Identify which cell holds the provided text, then report its (x, y) central coordinate. 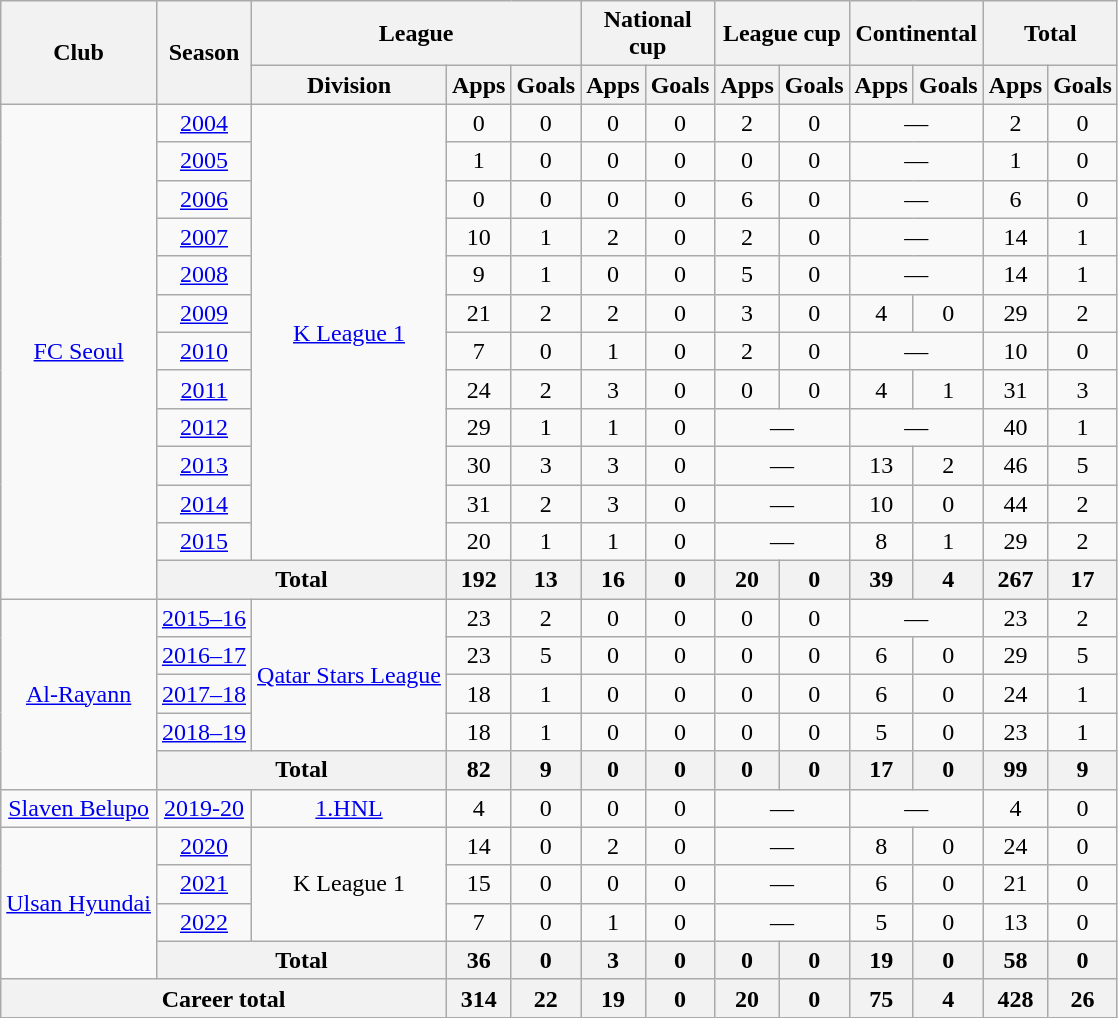
2021 (204, 884)
314 (479, 998)
2013 (204, 465)
Season (204, 52)
2008 (204, 275)
26 (1083, 998)
Slaven Belupo (79, 808)
2012 (204, 427)
2004 (204, 123)
2020 (204, 846)
2011 (204, 389)
2007 (204, 237)
267 (1015, 580)
82 (479, 770)
2016–17 (204, 656)
39 (881, 580)
2018–19 (204, 732)
National cup (648, 34)
Continental (916, 34)
2019-20 (204, 808)
2022 (204, 922)
FC Seoul (79, 352)
Division (350, 85)
75 (881, 998)
2006 (204, 199)
58 (1015, 960)
40 (1015, 427)
Club (79, 52)
1.HNL (350, 808)
15 (479, 884)
44 (1015, 503)
Ulsan Hyundai (79, 903)
League (416, 34)
2014 (204, 503)
2005 (204, 161)
99 (1015, 770)
428 (1015, 998)
League cup (782, 34)
192 (479, 580)
Career total (224, 998)
2015–16 (204, 618)
2017–18 (204, 694)
30 (479, 465)
2015 (204, 542)
36 (479, 960)
2010 (204, 351)
2009 (204, 313)
Qatar Stars League (350, 675)
16 (613, 580)
Al-Rayann (79, 694)
22 (546, 998)
46 (1015, 465)
